For the text-containing cell, return its midpoint in (x, y) coordinate format. 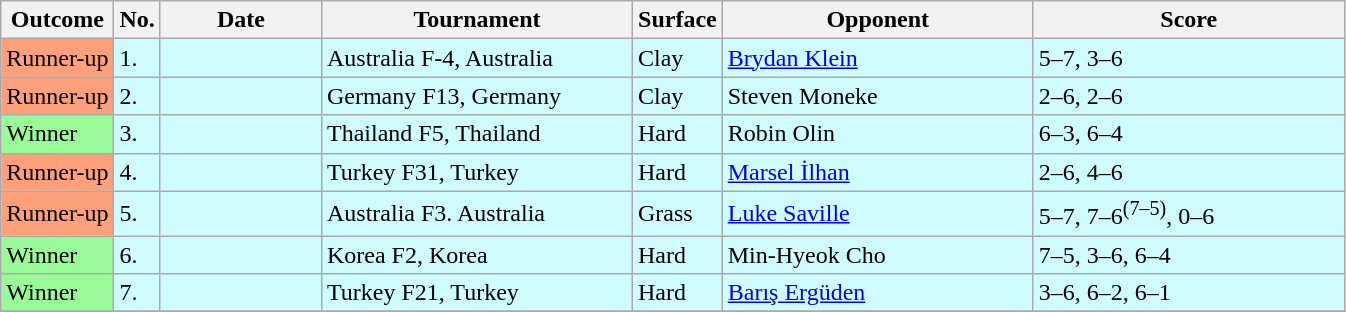
3–6, 6–2, 6–1 (1188, 293)
Thailand F5, Thailand (476, 134)
Australia F-4, Australia (476, 58)
No. (137, 20)
Barış Ergüden (878, 293)
Robin Olin (878, 134)
Turkey F21, Turkey (476, 293)
7. (137, 293)
6–3, 6–4 (1188, 134)
2–6, 2–6 (1188, 96)
Steven Moneke (878, 96)
2–6, 4–6 (1188, 172)
5. (137, 214)
Australia F3. Australia (476, 214)
2. (137, 96)
Score (1188, 20)
Luke Saville (878, 214)
7–5, 3–6, 6–4 (1188, 255)
5–7, 7–6(7–5), 0–6 (1188, 214)
3. (137, 134)
6. (137, 255)
Korea F2, Korea (476, 255)
Tournament (476, 20)
Marsel İlhan (878, 172)
Grass (678, 214)
1. (137, 58)
Min-Hyeok Cho (878, 255)
Surface (678, 20)
Brydan Klein (878, 58)
Opponent (878, 20)
Germany F13, Germany (476, 96)
4. (137, 172)
Outcome (58, 20)
Turkey F31, Turkey (476, 172)
5–7, 3–6 (1188, 58)
Date (240, 20)
